Extract the (x, y) coordinate from the center of the cell holding the provided text.  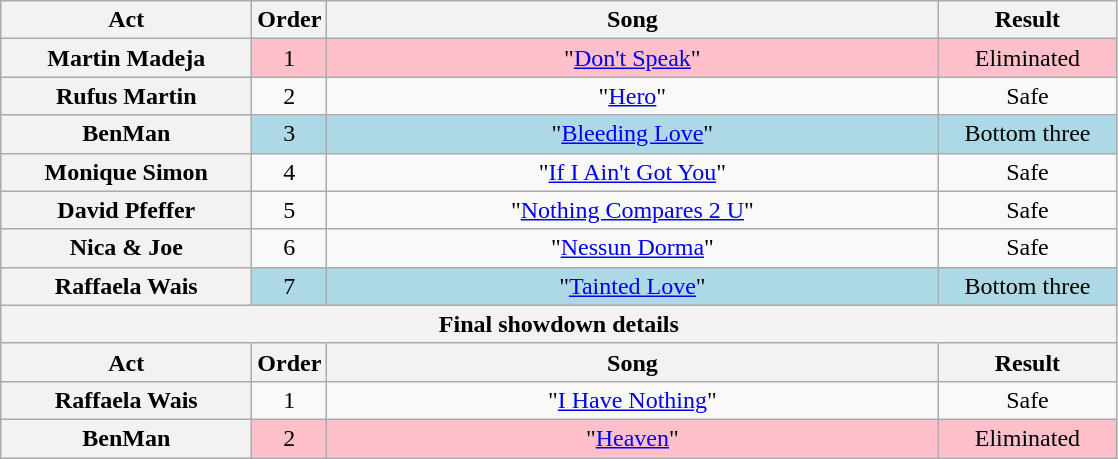
3 (290, 134)
Monique Simon (126, 172)
4 (290, 172)
"Hero" (632, 96)
5 (290, 210)
Nica & Joe (126, 248)
Martin Madeja (126, 58)
"I Have Nothing" (632, 400)
"If I Ain't Got You" (632, 172)
"Tainted Love" (632, 286)
Rufus Martin (126, 96)
7 (290, 286)
"Don't Speak" (632, 58)
6 (290, 248)
Final showdown details (559, 324)
"Nessun Dorma" (632, 248)
David Pfeffer (126, 210)
"Bleeding Love" (632, 134)
"Heaven" (632, 438)
"Nothing Compares 2 U" (632, 210)
